Search for the cell housing the specified text and yield its (x, y) center coordinate. 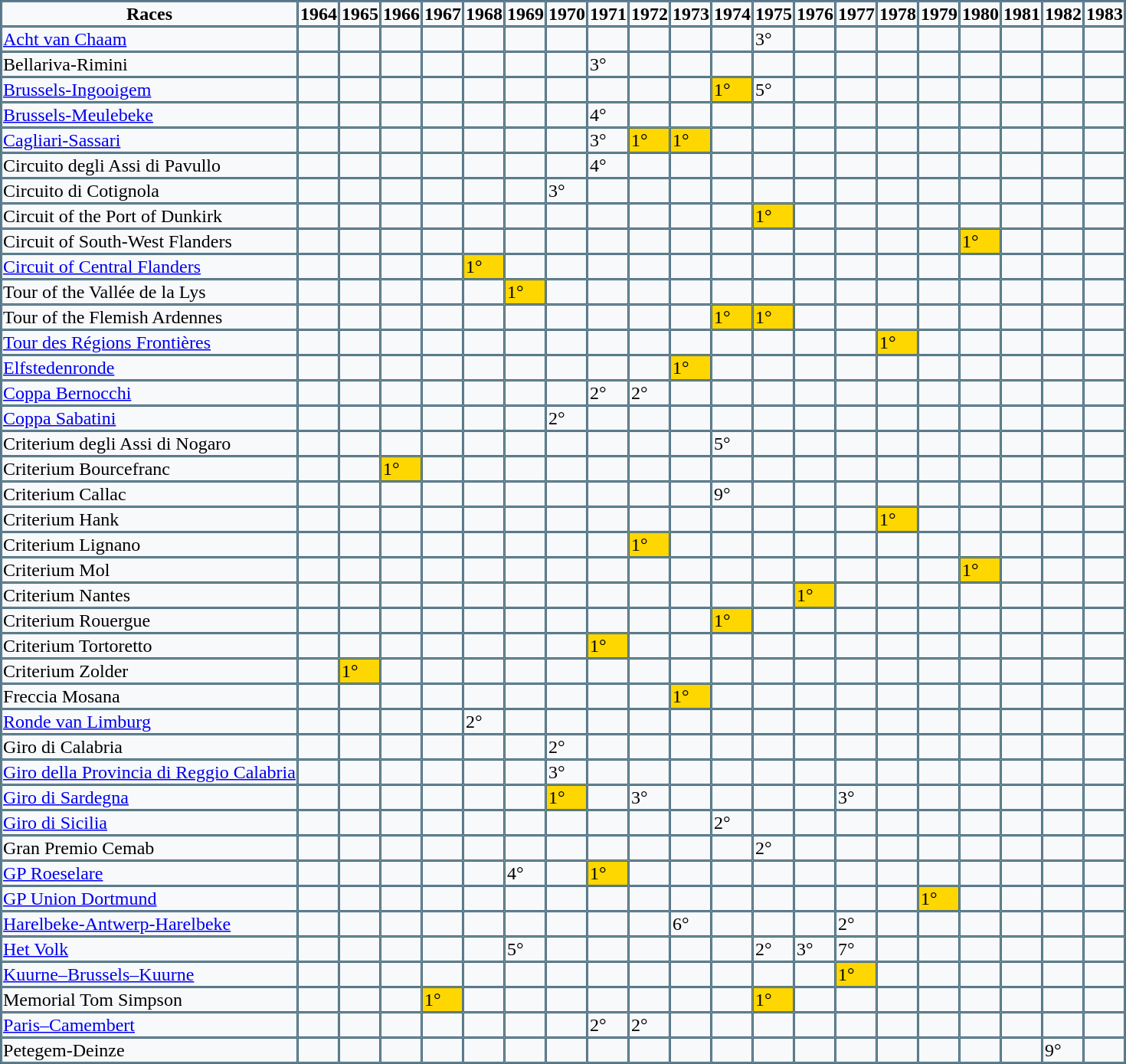
Cagliari-Sassari (149, 139)
Het Volk (149, 948)
1964 (319, 14)
Paris–Camembert (149, 1025)
Freccia Mosana (149, 696)
Giro della Provincia di Reggio Calabria (149, 772)
Tour des Régions Frontières (149, 342)
Ronde van Limburg (149, 722)
Circuito degli Assi di Pavullo (149, 165)
Circuit of Central Flanders (149, 267)
1968 (484, 14)
Coppa Sabatini (149, 418)
Gran Premio Cemab (149, 847)
Bellariva-Rimini (149, 64)
1978 (898, 14)
1971 (608, 14)
Coppa Bernocchi (149, 392)
GP Union Dortmund (149, 898)
Giro di Sicilia (149, 823)
Criterium Callac (149, 493)
1966 (401, 14)
1977 (856, 14)
1967 (443, 14)
1970 (567, 14)
1980 (980, 14)
Brussels-Ingooigem (149, 89)
Tour of the Flemish Ardennes (149, 317)
GP Roeselare (149, 873)
1972 (650, 14)
Criterium Mol (149, 570)
Elfstedenronde (149, 368)
Criterium Bourcefranc (149, 469)
7° (856, 948)
Circuito di Cotignola (149, 190)
1979 (939, 14)
1973 (691, 14)
1969 (525, 14)
Harelbeke-Antwerp-Harelbeke (149, 924)
1965 (360, 14)
Giro di Sardegna (149, 797)
Races (149, 14)
Kuurne–Brussels–Kuurne (149, 974)
Criterium Hank (149, 519)
6° (691, 924)
1982 (1063, 14)
Criterium degli Assi di Nogaro (149, 443)
Circuit of the Port of Dunkirk (149, 216)
1981 (1022, 14)
Tour of the Vallée de la Lys (149, 291)
1983 (1105, 14)
Brussels-Meulebeke (149, 115)
Criterium Zolder (149, 671)
Giro di Calabria (149, 746)
Memorial Tom Simpson (149, 999)
Criterium Rouergue (149, 620)
Petegem-Deinze (149, 1049)
Circuit of South-West Flanders (149, 241)
Criterium Tortoretto (149, 645)
1975 (774, 14)
Criterium Lignano (149, 544)
Acht van Chaam (149, 38)
1974 (732, 14)
1976 (815, 14)
Criterium Nantes (149, 594)
